Identify which cell holds the provided text, then report its (x, y) central coordinate. 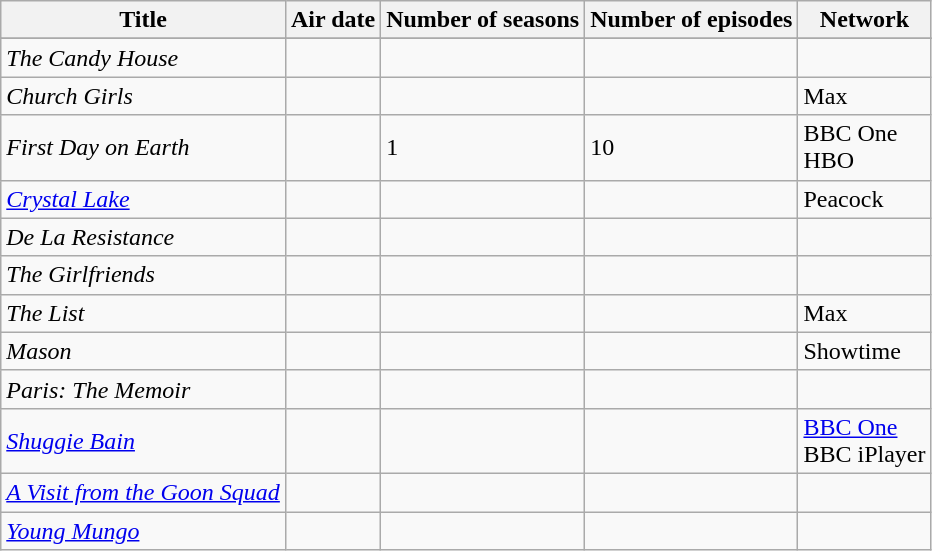
Church Girls (144, 96)
BBC OneHBO (864, 148)
The List (144, 313)
Showtime (864, 351)
First Day on Earth (144, 148)
BBC OneBBC iPlayer (864, 440)
Title (144, 20)
Paris: The Memoir (144, 389)
Mason (144, 351)
Young Mungo (144, 531)
A Visit from the Goon Squad (144, 492)
10 (692, 148)
Crystal Lake (144, 199)
The Girlfriends (144, 275)
Peacock (864, 199)
The Candy House (144, 58)
Shuggie Bain (144, 440)
1 (483, 148)
Air date (332, 20)
Number of seasons (483, 20)
Number of episodes (692, 20)
Network (864, 20)
De La Resistance (144, 237)
